Output the [X, Y] coordinate of the center of the cell containing the given text.  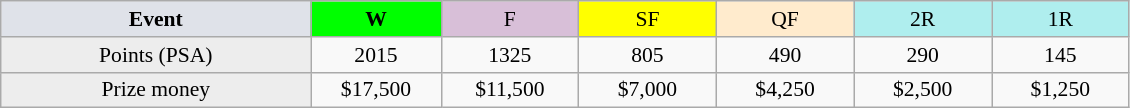
805 [648, 55]
490 [785, 55]
Prize money [156, 90]
$11,500 [510, 90]
$17,500 [376, 90]
2015 [376, 55]
Points (PSA) [156, 55]
QF [785, 19]
$7,000 [648, 90]
F [510, 19]
1325 [510, 55]
$1,250 [1061, 90]
Event [156, 19]
$2,500 [923, 90]
SF [648, 19]
$4,250 [785, 90]
145 [1061, 55]
W [376, 19]
290 [923, 55]
2R [923, 19]
1R [1061, 19]
